Capture the cell that displays the provided text and extract its (x, y) central coordinate. 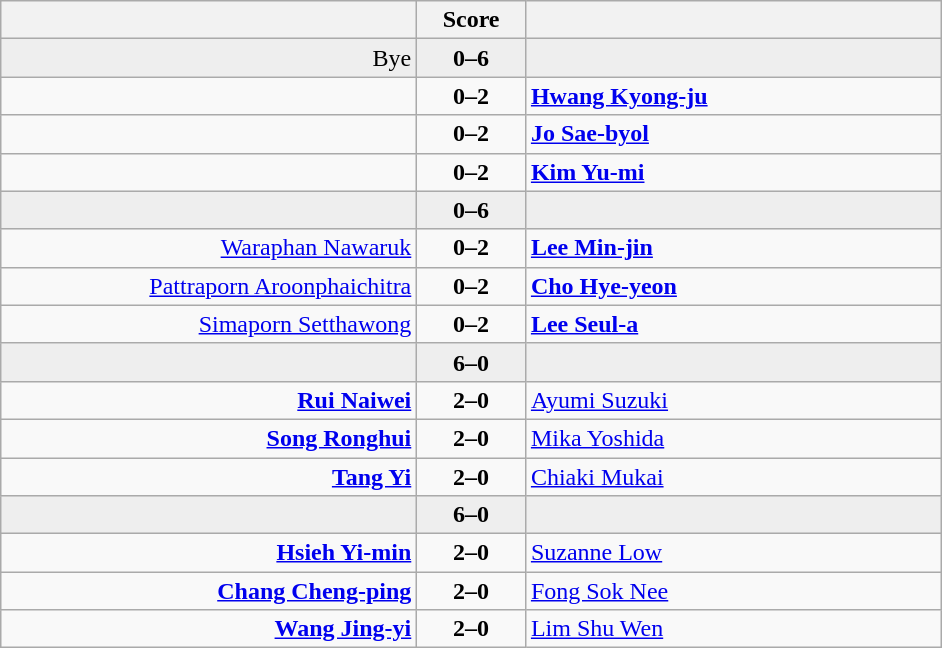
Tang Yi (209, 477)
Waraphan Nawaruk (209, 248)
Kim Yu-mi (733, 172)
Suzanne Low (733, 553)
Hwang Kyong-ju (733, 96)
Hsieh Yi-min (209, 553)
Lee Min-jin (733, 248)
Fong Sok Nee (733, 591)
Chiaki Mukai (733, 477)
Cho Hye-yeon (733, 286)
Simaporn Setthawong (209, 324)
Score (472, 20)
Ayumi Suzuki (733, 400)
Chang Cheng-ping (209, 591)
Jo Sae-byol (733, 134)
Mika Yoshida (733, 438)
Lee Seul-a (733, 324)
Lim Shu Wen (733, 629)
Song Ronghui (209, 438)
Pattraporn Aroonphaichitra (209, 286)
Rui Naiwei (209, 400)
Wang Jing-yi (209, 629)
Bye (209, 58)
